Determine the [x, y] coordinate at the center of the cell enclosing the given text.  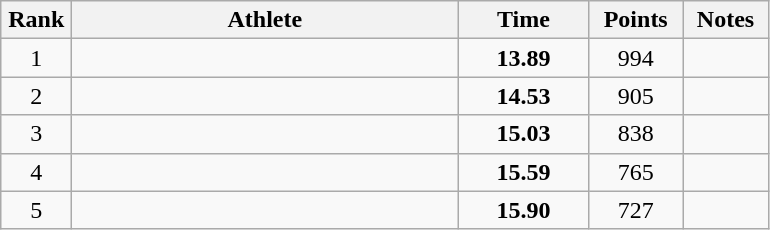
2 [36, 96]
Points [636, 20]
3 [36, 134]
905 [636, 96]
4 [36, 172]
Rank [36, 20]
15.90 [524, 210]
Notes [725, 20]
Time [524, 20]
13.89 [524, 58]
15.03 [524, 134]
838 [636, 134]
727 [636, 210]
14.53 [524, 96]
5 [36, 210]
Athlete [265, 20]
1 [36, 58]
994 [636, 58]
765 [636, 172]
15.59 [524, 172]
